Find where the given text appears and provide that cell's center as (x, y) coordinate. 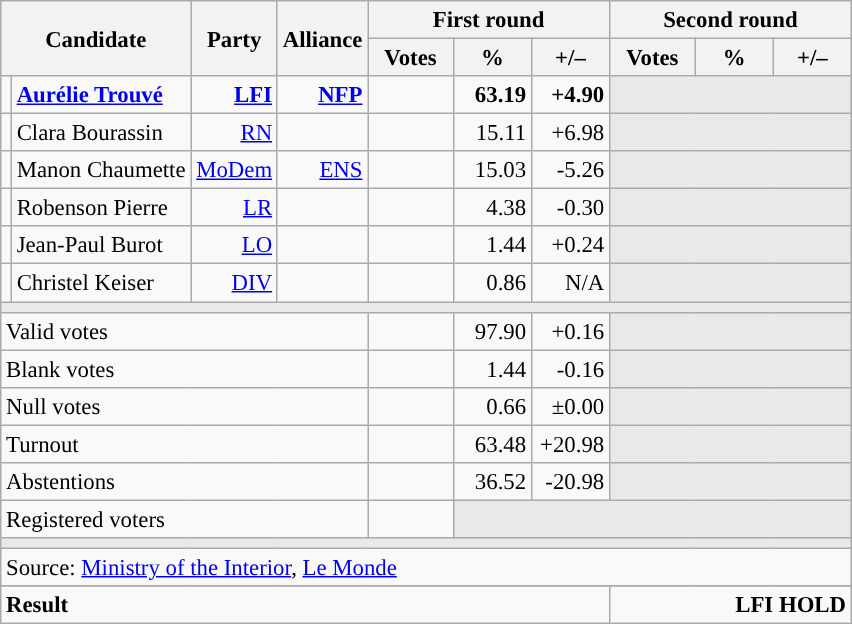
LR (234, 208)
Clara Bourassin (101, 133)
Christel Keiser (101, 283)
N/A (570, 283)
+20.98 (570, 444)
LFI HOLD (731, 605)
ENS (322, 170)
Valid votes (184, 331)
Candidate (96, 38)
First round (489, 20)
36.52 (492, 482)
97.90 (492, 331)
Second round (731, 20)
-0.30 (570, 208)
Blank votes (184, 369)
0.86 (492, 283)
RN (234, 133)
Party (234, 38)
NFP (322, 95)
LFI (234, 95)
15.03 (492, 170)
+0.24 (570, 245)
MoDem (234, 170)
LO (234, 245)
Registered voters (184, 519)
Robenson Pierre (101, 208)
+6.98 (570, 133)
Jean-Paul Burot (101, 245)
Alliance (322, 38)
Null votes (184, 406)
Aurélie Trouvé (101, 95)
±0.00 (570, 406)
63.19 (492, 95)
0.66 (492, 406)
DIV (234, 283)
Turnout (184, 444)
15.11 (492, 133)
-5.26 (570, 170)
-0.16 (570, 369)
Result (306, 605)
-20.98 (570, 482)
63.48 (492, 444)
Source: Ministry of the Interior, Le Monde (426, 567)
4.38 (492, 208)
Abstentions (184, 482)
+0.16 (570, 331)
+4.90 (570, 95)
Manon Chaumette (101, 170)
